From the cell containing the given text, extract its center point as [X, Y] coordinate. 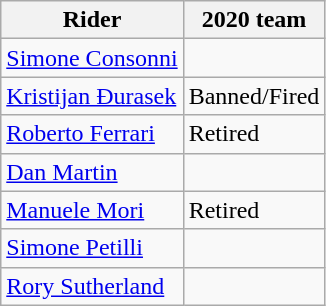
Simone Petilli [92, 248]
Manuele Mori [92, 210]
Simone Consonni [92, 58]
Kristijan Đurasek [92, 96]
Banned/Fired [254, 96]
Rory Sutherland [92, 286]
Roberto Ferrari [92, 134]
Rider [92, 20]
2020 team [254, 20]
Dan Martin [92, 172]
